From the cell containing the given text, extract its center point as [X, Y] coordinate. 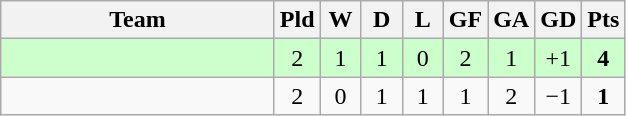
GD [558, 20]
D [382, 20]
4 [604, 58]
+1 [558, 58]
GA [512, 20]
−1 [558, 96]
W [340, 20]
GF [465, 20]
Team [138, 20]
Pts [604, 20]
Pld [297, 20]
L [422, 20]
